Scan for the cell matching the given text and deliver its [x, y] coordinate at center. 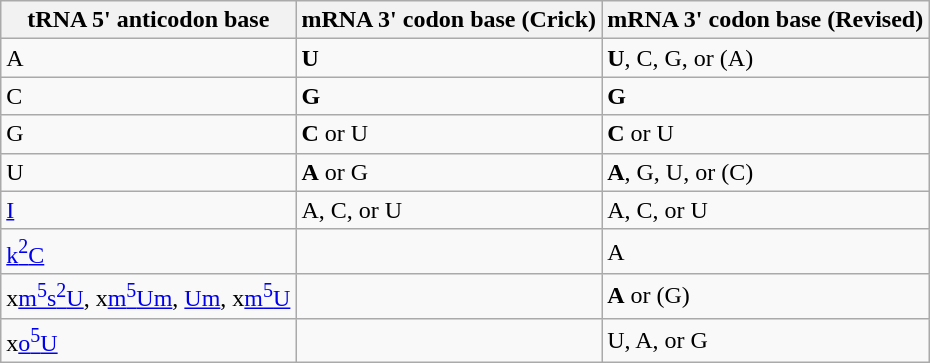
A or (G) [766, 296]
I [148, 210]
A or G [449, 172]
xm5s2U, xm5Um, Um, xm5U [148, 296]
mRNA 3' codon base (Revised) [766, 20]
xo5U [148, 340]
U, C, G, or (A) [766, 58]
A, G, U, or (C) [766, 172]
tRNA 5' anticodon base [148, 20]
k2C [148, 252]
mRNA 3' codon base (Crick) [449, 20]
C [148, 96]
U, A, or G [766, 340]
